Capture the cell that displays the provided text and extract its [X, Y] central coordinate. 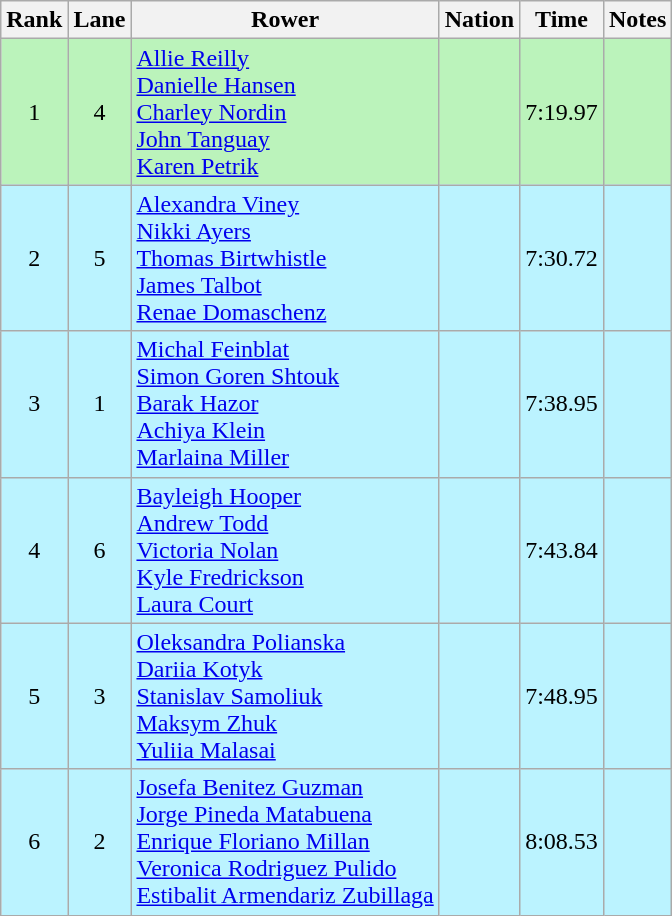
Michal FeinblatSimon Goren ShtoukBarak HazorAchiya KleinMarlaina Miller [285, 404]
7:43.84 [562, 550]
Josefa Benitez GuzmanJorge Pineda MatabuenaEnrique Floriano MillanVeronica Rodriguez PulidoEstibalit Armendariz Zubillaga [285, 842]
7:48.95 [562, 696]
7:19.97 [562, 112]
Oleksandra PolianskaDariia KotykStanislav SamoliukMaksym ZhukYuliia Malasai [285, 696]
Rower [285, 20]
8:08.53 [562, 842]
Nation [479, 20]
Rank [34, 20]
7:30.72 [562, 258]
Time [562, 20]
Allie ReillyDanielle HansenCharley NordinJohn TanguayKaren Petrik [285, 112]
Bayleigh HooperAndrew ToddVictoria NolanKyle FredricksonLaura Court [285, 550]
7:38.95 [562, 404]
Lane [100, 20]
Alexandra VineyNikki AyersThomas BirtwhistleJames TalbotRenae Domaschenz [285, 258]
Notes [637, 20]
